Scan for the cell matching the given text and deliver its [x, y] coordinate at center. 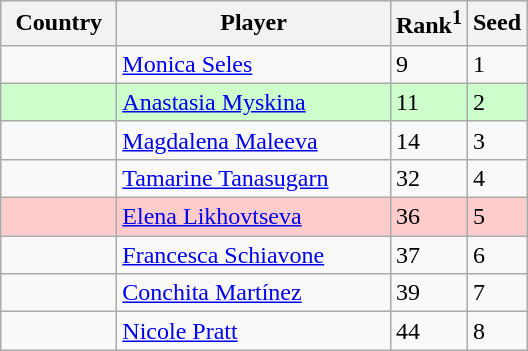
4 [496, 178]
11 [428, 102]
Seed [496, 24]
5 [496, 217]
8 [496, 331]
Player [254, 24]
37 [428, 255]
39 [428, 293]
Rank1 [428, 24]
Elena Likhovtseva [254, 217]
1 [496, 64]
44 [428, 331]
Conchita Martínez [254, 293]
Country [59, 24]
Anastasia Myskina [254, 102]
Monica Seles [254, 64]
14 [428, 140]
3 [496, 140]
36 [428, 217]
32 [428, 178]
7 [496, 293]
2 [496, 102]
9 [428, 64]
Magdalena Maleeva [254, 140]
6 [496, 255]
Nicole Pratt [254, 331]
Francesca Schiavone [254, 255]
Tamarine Tanasugarn [254, 178]
